Find where the given text appears and provide that cell's center as [X, Y] coordinate. 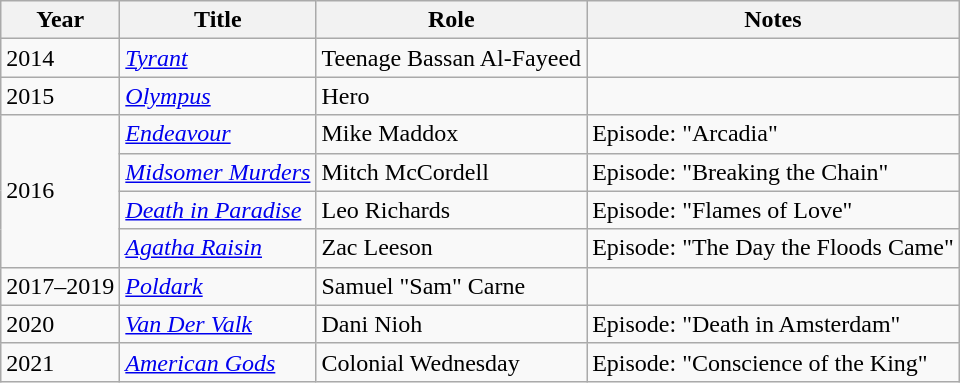
Notes [774, 20]
Poldark [218, 286]
2014 [60, 58]
American Gods [218, 362]
2015 [60, 96]
2020 [60, 324]
Midsomer Murders [218, 172]
Mitch McCordell [452, 172]
Endeavour [218, 134]
Episode: "Breaking the Chain" [774, 172]
Van Der Valk [218, 324]
Zac Leeson [452, 248]
Episode: "Flames of Love" [774, 210]
Role [452, 20]
Death in Paradise [218, 210]
Colonial Wednesday [452, 362]
Episode: "Conscience of the King" [774, 362]
Hero [452, 96]
2016 [60, 191]
2021 [60, 362]
Mike Maddox [452, 134]
Olympus [218, 96]
Episode: "Arcadia" [774, 134]
Teenage Bassan Al-Fayeed [452, 58]
2017–2019 [60, 286]
Episode: "Death in Amsterdam" [774, 324]
Episode: "The Day the Floods Came" [774, 248]
Dani Nioh [452, 324]
Agatha Raisin [218, 248]
Tyrant [218, 58]
Title [218, 20]
Year [60, 20]
Samuel "Sam" Carne [452, 286]
Leo Richards [452, 210]
